From the cell containing the given text, extract its center point as [x, y] coordinate. 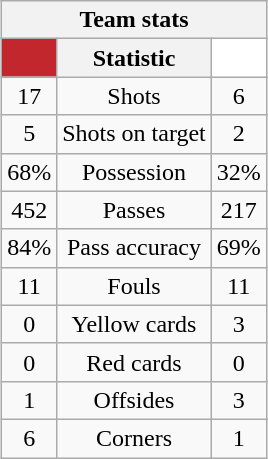
68% [30, 172]
5 [30, 134]
Passes [134, 210]
17 [30, 96]
2 [238, 134]
Red cards [134, 362]
Team stats [134, 20]
Corners [134, 438]
Yellow cards [134, 324]
Shots [134, 96]
32% [238, 172]
217 [238, 210]
Statistic [134, 58]
Pass accuracy [134, 248]
Possession [134, 172]
Offsides [134, 400]
Shots on target [134, 134]
Fouls [134, 286]
452 [30, 210]
69% [238, 248]
84% [30, 248]
